Pinpoint the cell where the given text exists, returning its (x, y) midpoint coordinate. 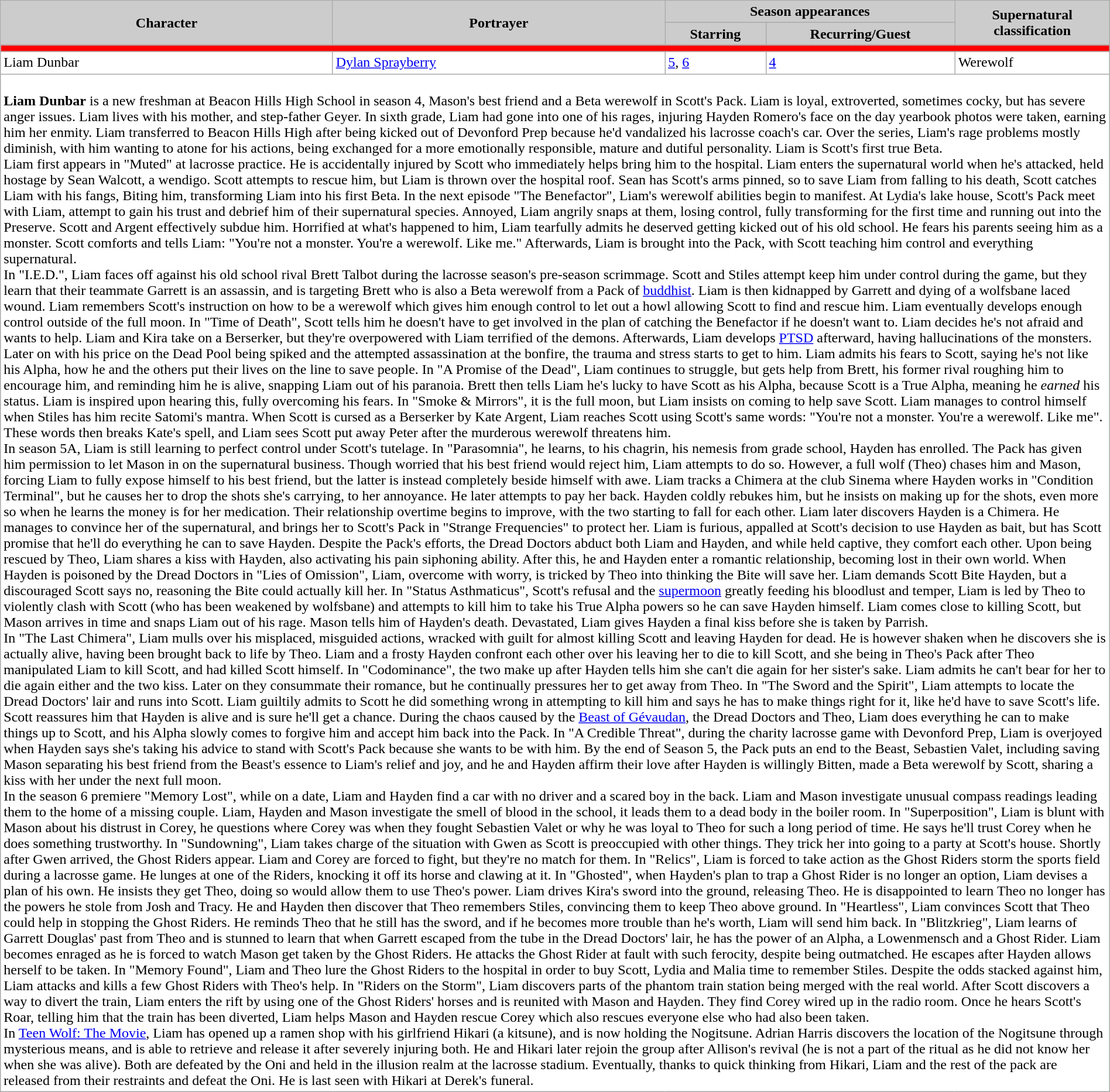
Portrayer (499, 23)
Starring (715, 34)
Recurring/Guest (861, 34)
Season appearances (810, 12)
Liam Dunbar (166, 63)
Supernatural classification (1032, 23)
5, 6 (715, 63)
4 (861, 63)
Character (166, 23)
Werewolf (1032, 63)
Dylan Sprayberry (499, 63)
